From the cell containing the given text, extract its center point as [x, y] coordinate. 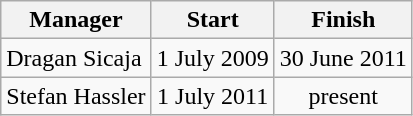
1 July 2009 [212, 58]
present [343, 96]
Start [212, 20]
Manager [76, 20]
1 July 2011 [212, 96]
Dragan Sicaja [76, 58]
30 June 2011 [343, 58]
Stefan Hassler [76, 96]
Finish [343, 20]
